From the cell containing the given text, extract its center point as [X, Y] coordinate. 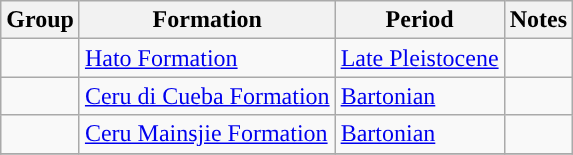
Ceru di Cueba Formation [207, 96]
Group [40, 20]
Period [420, 20]
Ceru Mainsjie Formation [207, 134]
Late Pleistocene [420, 58]
Formation [207, 20]
Notes [538, 20]
Hato Formation [207, 58]
